Determine the [X, Y] coordinate at the center of the cell enclosing the given text.  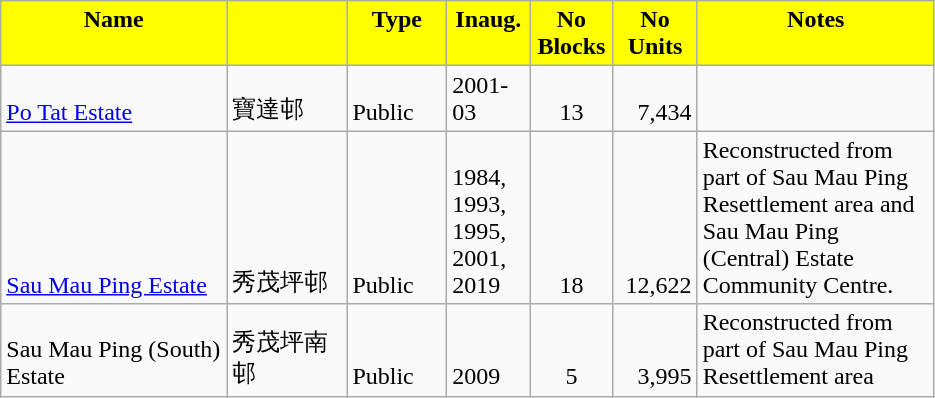
1984, 1993, 1995, 2001, 2019 [488, 218]
No Units [655, 34]
Name [114, 34]
12,622 [655, 218]
Type [397, 34]
Sau Mau Ping Estate [114, 218]
2009 [488, 350]
Po Tat Estate [114, 98]
Notes [816, 34]
寶達邨 [287, 98]
秀茂坪南邨 [287, 350]
Reconstructed from part of Sau Mau Ping Resettlement area [816, 350]
No Blocks [572, 34]
7,434 [655, 98]
13 [572, 98]
Reconstructed from part of Sau Mau Ping Resettlement area and Sau Mau Ping (Central) Estate Community Centre. [816, 218]
5 [572, 350]
Sau Mau Ping (South) Estate [114, 350]
3,995 [655, 350]
秀茂坪邨 [287, 218]
Inaug. [488, 34]
18 [572, 218]
2001-03 [488, 98]
